Search for the cell housing the specified text and yield its (X, Y) center coordinate. 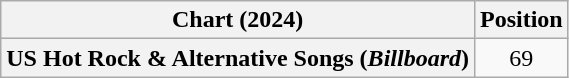
69 (521, 58)
Position (521, 20)
US Hot Rock & Alternative Songs (Billboard) (238, 58)
Chart (2024) (238, 20)
